From the cell containing the given text, extract its center point as (X, Y) coordinate. 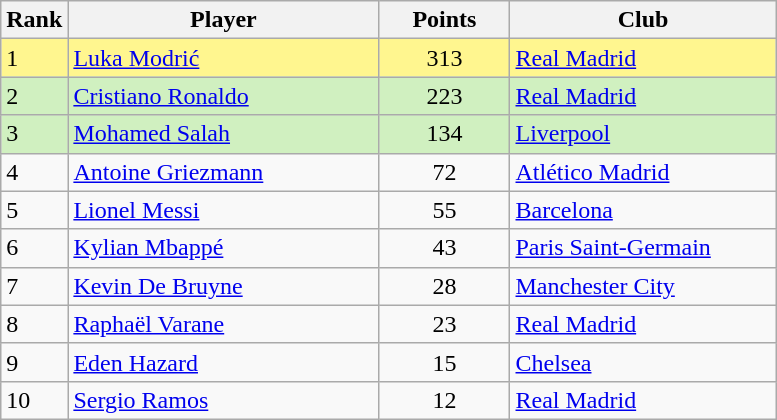
Club (643, 20)
Raphaël Varane (224, 324)
7 (34, 286)
5 (34, 210)
1 (34, 58)
Kylian Mbappé (224, 248)
Manchester City (643, 286)
Antoine Griezmann (224, 172)
134 (444, 134)
Lionel Messi (224, 210)
55 (444, 210)
Cristiano Ronaldo (224, 96)
Kevin De Bruyne (224, 286)
3 (34, 134)
15 (444, 362)
43 (444, 248)
8 (34, 324)
Rank (34, 20)
2 (34, 96)
9 (34, 362)
Chelsea (643, 362)
23 (444, 324)
6 (34, 248)
Paris Saint-Germain (643, 248)
223 (444, 96)
Mohamed Salah (224, 134)
Sergio Ramos (224, 400)
72 (444, 172)
4 (34, 172)
Points (444, 20)
Atlético Madrid (643, 172)
Eden Hazard (224, 362)
313 (444, 58)
Barcelona (643, 210)
Liverpool (643, 134)
Luka Modrić (224, 58)
12 (444, 400)
Player (224, 20)
10 (34, 400)
28 (444, 286)
